Pinpoint the cell where the given text exists, returning its (X, Y) midpoint coordinate. 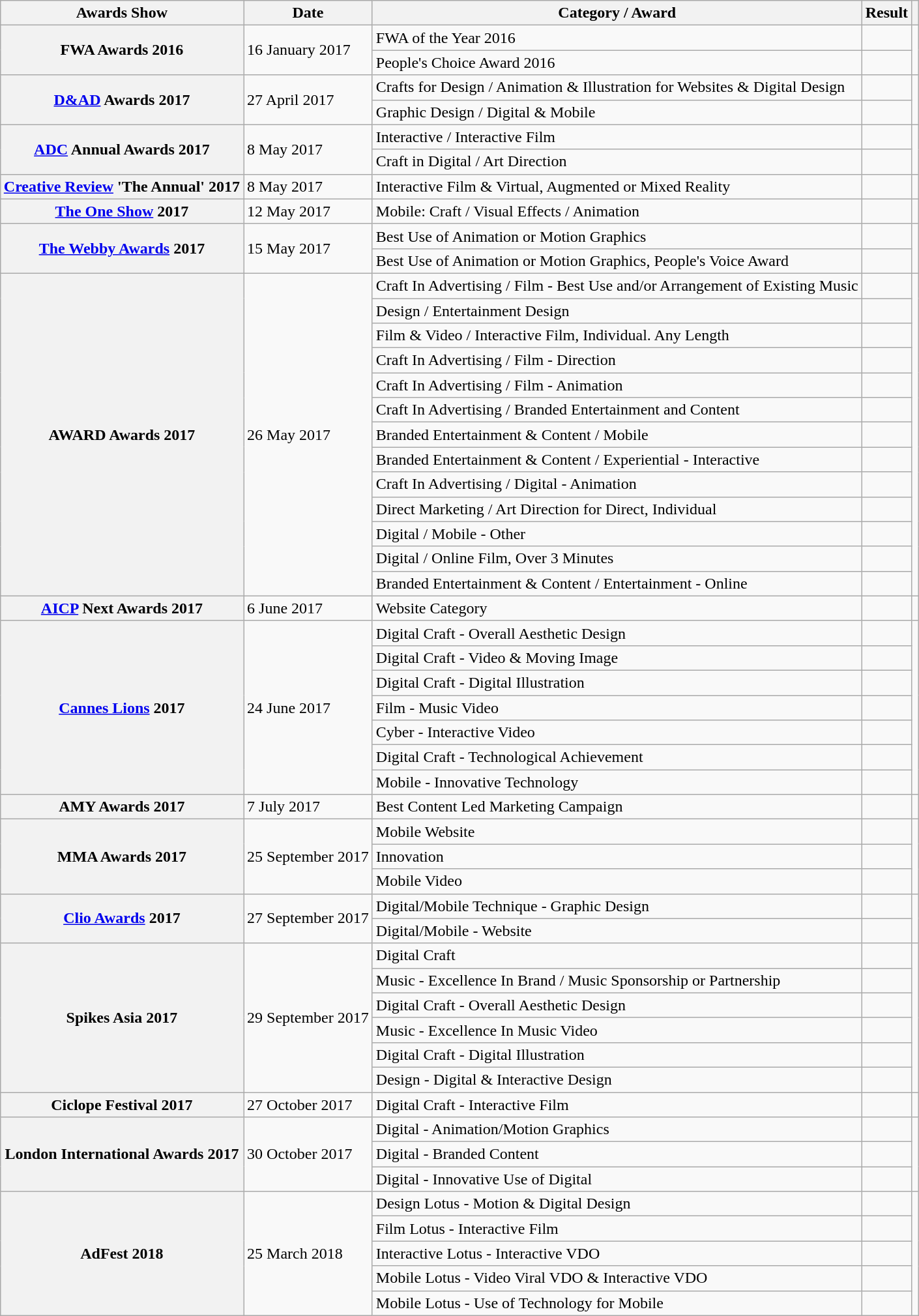
Mobile Lotus - Use of Technology for Mobile (617, 1303)
15 May 2017 (308, 248)
27 October 2017 (308, 1105)
Clio Awards 2017 (121, 918)
27 September 2017 (308, 918)
AdFest 2018 (121, 1253)
Innovation (617, 856)
Music - Excellence In Music Video (617, 1030)
The Webby Awards 2017 (121, 248)
Design Lotus - Motion & Digital Design (617, 1204)
25 September 2017 (308, 856)
D&AD Awards 2017 (121, 100)
Craft In Advertising / Film - Direction (617, 360)
Best Content Led Marketing Campaign (617, 807)
Digital / Mobile - Other (617, 534)
Mobile - Innovative Technology (617, 782)
Film - Music Video (617, 707)
Digital / Online Film, Over 3 Minutes (617, 559)
Website Category (617, 608)
Direct Marketing / Art Direction for Direct, Individual (617, 509)
AWARD Awards 2017 (121, 434)
24 June 2017 (308, 707)
Branded Entertainment & Content / Mobile (617, 435)
Cyber - Interactive Video (617, 733)
Mobile: Craft / Visual Effects / Animation (617, 211)
Branded Entertainment & Content / Experiential - Interactive (617, 460)
Digital - Branded Content (617, 1154)
Interactive Film & Virtual, Augmented or Mixed Reality (617, 186)
7 July 2017 (308, 807)
Creative Review 'The Annual' 2017 (121, 186)
Mobile Video (617, 881)
30 October 2017 (308, 1154)
Best Use of Animation or Motion Graphics (617, 236)
FWA Awards 2016 (121, 50)
25 March 2018 (308, 1253)
Digital - Innovative Use of Digital (617, 1179)
Digital/Mobile - Website (617, 931)
Interactive Lotus - Interactive VDO (617, 1253)
Design / Entertainment Design (617, 311)
Category / Award (617, 13)
Date (308, 13)
Interactive / Interactive Film (617, 137)
29 September 2017 (308, 1017)
Graphic Design / Digital & Mobile (617, 112)
Digital Craft - Interactive Film (617, 1105)
Best Use of Animation or Motion Graphics, People's Voice Award (617, 261)
Music - Excellence In Brand / Music Sponsorship or Partnership (617, 980)
Digital - Animation/Motion Graphics (617, 1130)
27 April 2017 (308, 100)
Crafts for Design / Animation & Illustration for Websites & Digital Design (617, 87)
Craft In Advertising / Film - Animation (617, 385)
Craft In Advertising / Branded Entertainment and Content (617, 410)
ADC Annual Awards 2017 (121, 149)
People's Choice Award 2016 (617, 63)
Film & Video / Interactive Film, Individual. Any Length (617, 336)
Mobile Website (617, 832)
FWA of the Year 2016 (617, 38)
Digital Craft - Video & Moving Image (617, 658)
MMA Awards 2017 (121, 856)
Craft In Advertising / Film - Best Use and/or Arrangement of Existing Music (617, 285)
Craft In Advertising / Digital - Animation (617, 484)
Branded Entertainment & Content / Entertainment - Online (617, 583)
12 May 2017 (308, 211)
London International Awards 2017 (121, 1154)
16 January 2017 (308, 50)
AICP Next Awards 2017 (121, 608)
Film Lotus - Interactive Film (617, 1229)
Cannes Lions 2017 (121, 707)
Mobile Lotus - Video Viral VDO & Interactive VDO (617, 1278)
Digital/Mobile Technique - Graphic Design (617, 906)
Digital Craft (617, 956)
The One Show 2017 (121, 211)
Ciclope Festival 2017 (121, 1105)
Craft in Digital / Art Direction (617, 162)
AMY Awards 2017 (121, 807)
26 May 2017 (308, 434)
Spikes Asia 2017 (121, 1017)
Awards Show (121, 13)
Digital Craft - Technological Achievement (617, 757)
Result (886, 13)
6 June 2017 (308, 608)
Design - Digital & Interactive Design (617, 1079)
